Capture the cell that displays the provided text and extract its [X, Y] central coordinate. 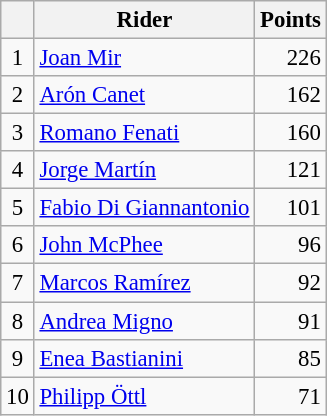
Marcos Ramírez [144, 283]
1 [18, 58]
4 [18, 170]
6 [18, 245]
226 [290, 58]
85 [290, 358]
96 [290, 245]
101 [290, 208]
91 [290, 321]
162 [290, 95]
9 [18, 358]
121 [290, 170]
Arón Canet [144, 95]
3 [18, 133]
160 [290, 133]
Romano Fenati [144, 133]
7 [18, 283]
71 [290, 396]
Rider [144, 20]
Jorge Martín [144, 170]
Andrea Migno [144, 321]
5 [18, 208]
John McPhee [144, 245]
Points [290, 20]
Joan Mir [144, 58]
Enea Bastianini [144, 358]
92 [290, 283]
8 [18, 321]
10 [18, 396]
Philipp Öttl [144, 396]
2 [18, 95]
Fabio Di Giannantonio [144, 208]
